Identify which cell holds the provided text, then report its [X, Y] central coordinate. 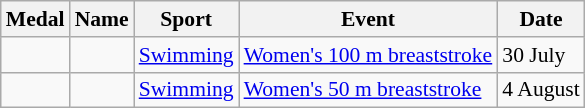
Women's 50 m breaststroke [368, 90]
30 July [540, 55]
Women's 100 m breaststroke [368, 55]
Sport [186, 19]
Medal [36, 19]
Date [540, 19]
Name [102, 19]
4 August [540, 90]
Event [368, 19]
